Return the (X, Y) coordinate for the center point of the cell that contains the specified text.  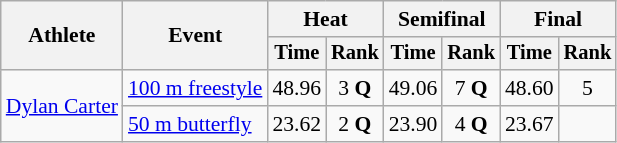
23.67 (530, 124)
3 Q (355, 88)
5 (588, 88)
Semifinal (442, 19)
23.62 (296, 124)
2 Q (355, 124)
48.96 (296, 88)
50 m butterfly (195, 124)
Event (195, 36)
Final (558, 19)
49.06 (414, 88)
Heat (325, 19)
48.60 (530, 88)
100 m freestyle (195, 88)
Athlete (62, 36)
4 Q (471, 124)
23.90 (414, 124)
Dylan Carter (62, 106)
7 Q (471, 88)
